Search for the cell housing the specified text and yield its [X, Y] center coordinate. 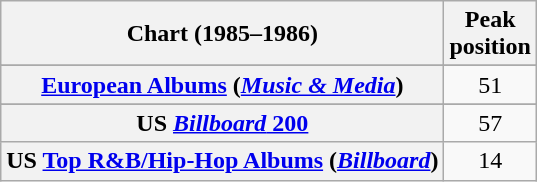
US Top R&B/Hip-Hop Albums (Billboard) [222, 161]
Peakposition [490, 34]
57 [490, 123]
Chart (1985–1986) [222, 34]
14 [490, 161]
51 [490, 85]
US Billboard 200 [222, 123]
European Albums (Music & Media) [222, 85]
